Find where the given text appears and provide that cell's center as (X, Y) coordinate. 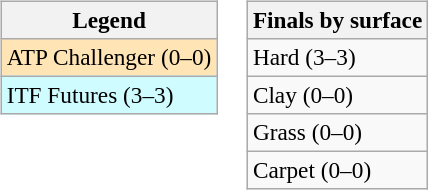
ATP Challenger (0–0) (108, 57)
Hard (3–3) (337, 57)
Grass (0–0) (337, 133)
Clay (0–0) (337, 95)
Legend (108, 20)
Finals by surface (337, 20)
Carpet (0–0) (337, 171)
ITF Futures (3–3) (108, 95)
